From the cell containing the given text, extract its center point as [x, y] coordinate. 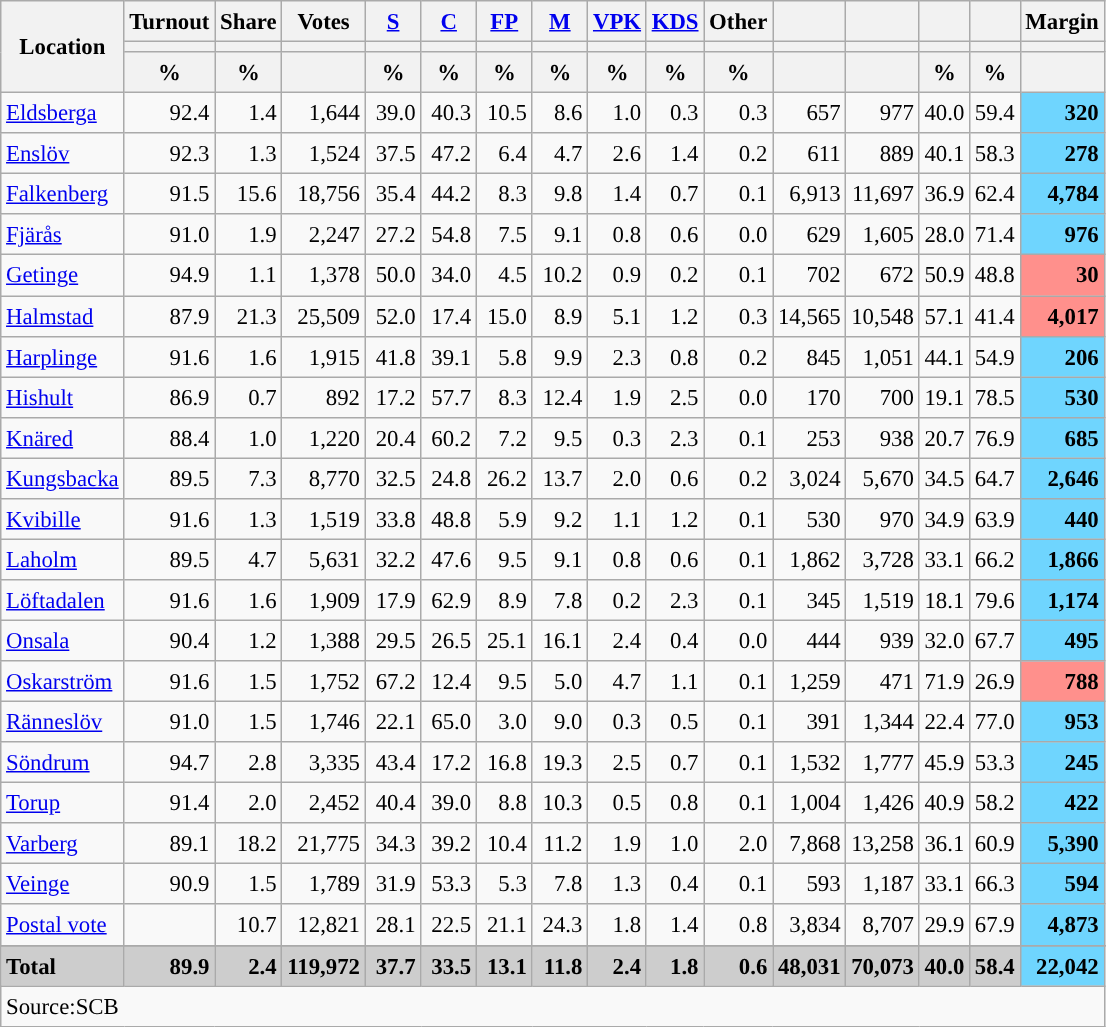
30 [1062, 276]
Falkenberg [62, 194]
48,031 [810, 966]
79.6 [995, 600]
594 [1062, 884]
5,390 [1062, 844]
1,524 [324, 154]
19.3 [560, 762]
33.8 [393, 520]
31.9 [393, 884]
9.2 [560, 520]
70,073 [882, 966]
1,777 [882, 762]
1,746 [324, 722]
7.3 [248, 478]
16.8 [504, 762]
Hishult [62, 398]
892 [324, 398]
672 [882, 276]
7.5 [504, 234]
S [393, 22]
593 [810, 884]
320 [1062, 114]
Söndrum [62, 762]
1,378 [324, 276]
13.1 [504, 966]
92.3 [170, 154]
67.7 [995, 640]
3,834 [810, 926]
1,862 [810, 560]
60.2 [449, 438]
Location [62, 47]
77.0 [995, 722]
4.5 [504, 276]
10.7 [248, 926]
13.7 [560, 478]
9.8 [560, 194]
702 [810, 276]
66.2 [995, 560]
67.9 [995, 926]
41.4 [995, 316]
17.4 [449, 316]
Source:SCB [552, 1006]
8.8 [504, 804]
629 [810, 234]
970 [882, 520]
15.6 [248, 194]
2,452 [324, 804]
7,868 [810, 844]
34.9 [944, 520]
26.9 [995, 682]
44.1 [944, 356]
939 [882, 640]
5.9 [504, 520]
245 [1062, 762]
C [449, 22]
94.9 [170, 276]
36.1 [944, 844]
22.5 [449, 926]
1,644 [324, 114]
66.3 [995, 884]
36.9 [944, 194]
26.2 [504, 478]
8,770 [324, 478]
15.0 [504, 316]
40.9 [944, 804]
170 [810, 398]
1,344 [882, 722]
Other [738, 22]
63.9 [995, 520]
58.2 [995, 804]
50.9 [944, 276]
657 [810, 114]
65.0 [449, 722]
Varberg [62, 844]
24.3 [560, 926]
71.4 [995, 234]
1,004 [810, 804]
611 [810, 154]
43.4 [393, 762]
34.0 [449, 276]
977 [882, 114]
Onsala [62, 640]
1,789 [324, 884]
3.0 [504, 722]
3,728 [882, 560]
11.8 [560, 966]
57.1 [944, 316]
3,335 [324, 762]
35.4 [393, 194]
391 [810, 722]
1,605 [882, 234]
444 [810, 640]
47.2 [449, 154]
6,913 [810, 194]
3,024 [810, 478]
14,565 [810, 316]
5.1 [618, 316]
938 [882, 438]
71.9 [944, 682]
1,174 [1062, 600]
90.4 [170, 640]
1,259 [810, 682]
Eldsberga [62, 114]
94.7 [170, 762]
2.6 [618, 154]
5,670 [882, 478]
1,426 [882, 804]
24.8 [449, 478]
889 [882, 154]
10.2 [560, 276]
422 [1062, 804]
58.3 [995, 154]
37.5 [393, 154]
33.5 [449, 966]
88.4 [170, 438]
13,258 [882, 844]
39.2 [449, 844]
700 [882, 398]
25,509 [324, 316]
345 [810, 600]
Kvibille [62, 520]
Share [248, 22]
Margin [1062, 22]
19.1 [944, 398]
10,548 [882, 316]
9.0 [560, 722]
10.3 [560, 804]
Enslöv [62, 154]
4,017 [1062, 316]
40.1 [944, 154]
37.7 [393, 966]
278 [1062, 154]
976 [1062, 234]
18.1 [944, 600]
2.8 [248, 762]
7.2 [504, 438]
20.7 [944, 438]
52.0 [393, 316]
8.6 [560, 114]
89.9 [170, 966]
2,646 [1062, 478]
28.0 [944, 234]
41.8 [393, 356]
1,051 [882, 356]
Torup [62, 804]
1,388 [324, 640]
40.4 [393, 804]
Votes [324, 22]
64.7 [995, 478]
67.2 [393, 682]
5,631 [324, 560]
91.5 [170, 194]
57.7 [449, 398]
10.4 [504, 844]
20.4 [393, 438]
Halmstad [62, 316]
VPK [618, 22]
5.0 [560, 682]
Turnout [170, 22]
44.2 [449, 194]
34.5 [944, 478]
495 [1062, 640]
60.9 [995, 844]
M [560, 22]
86.9 [170, 398]
11,697 [882, 194]
1,866 [1062, 560]
62.4 [995, 194]
1,220 [324, 438]
87.9 [170, 316]
26.5 [449, 640]
4,784 [1062, 194]
Veinge [62, 884]
29.5 [393, 640]
788 [1062, 682]
29.9 [944, 926]
Ränneslöv [62, 722]
Knäred [62, 438]
54.8 [449, 234]
0.9 [618, 276]
Harplinge [62, 356]
22.1 [393, 722]
34.3 [393, 844]
4,873 [1062, 926]
206 [1062, 356]
25.1 [504, 640]
32.2 [393, 560]
28.1 [393, 926]
21,775 [324, 844]
50.0 [393, 276]
5.3 [504, 884]
62.9 [449, 600]
1,752 [324, 682]
18,756 [324, 194]
1,187 [882, 884]
91.4 [170, 804]
Oskarström [62, 682]
5.8 [504, 356]
12,821 [324, 926]
2,247 [324, 234]
119,972 [324, 966]
1,915 [324, 356]
40.3 [449, 114]
21.3 [248, 316]
22,042 [1062, 966]
76.9 [995, 438]
6.4 [504, 154]
FP [504, 22]
Postal vote [62, 926]
39.1 [449, 356]
10.5 [504, 114]
32.0 [944, 640]
845 [810, 356]
45.9 [944, 762]
89.1 [170, 844]
8,707 [882, 926]
KDS [674, 22]
471 [882, 682]
27.2 [393, 234]
Total [62, 966]
22.4 [944, 722]
32.5 [393, 478]
59.4 [995, 114]
440 [1062, 520]
685 [1062, 438]
Laholm [62, 560]
Fjärås [62, 234]
17.9 [393, 600]
47.6 [449, 560]
58.4 [995, 966]
21.1 [504, 926]
Getinge [62, 276]
Löftadalen [62, 600]
90.9 [170, 884]
Kungsbacka [62, 478]
9.9 [560, 356]
11.2 [560, 844]
54.9 [995, 356]
78.5 [995, 398]
18.2 [248, 844]
1,909 [324, 600]
92.4 [170, 114]
253 [810, 438]
953 [1062, 722]
16.1 [560, 640]
1,532 [810, 762]
